Search for the cell housing the specified text and yield its (x, y) center coordinate. 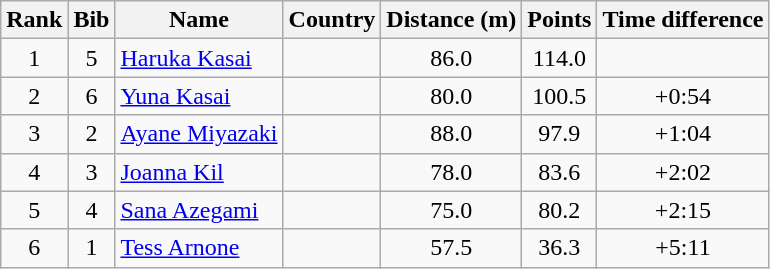
Haruka Kasai (199, 58)
+2:02 (683, 172)
Yuna Kasai (199, 96)
Ayane Miyazaki (199, 134)
+1:04 (683, 134)
+0:54 (683, 96)
Joanna Kil (199, 172)
Tess Arnone (199, 248)
83.6 (560, 172)
Points (560, 20)
114.0 (560, 58)
Name (199, 20)
+2:15 (683, 210)
78.0 (452, 172)
75.0 (452, 210)
80.2 (560, 210)
Country (332, 20)
97.9 (560, 134)
+5:11 (683, 248)
80.0 (452, 96)
Sana Azegami (199, 210)
57.5 (452, 248)
88.0 (452, 134)
Bib (92, 20)
36.3 (560, 248)
86.0 (452, 58)
Distance (m) (452, 20)
Rank (34, 20)
Time difference (683, 20)
100.5 (560, 96)
